For the text-containing cell, return its midpoint in [x, y] coordinate format. 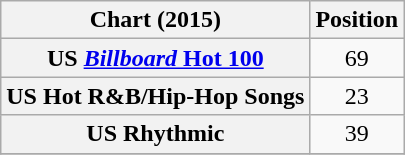
Chart (2015) [156, 20]
US Hot R&B/Hip-Hop Songs [156, 96]
23 [357, 96]
US Rhythmic [156, 134]
69 [357, 58]
39 [357, 134]
Position [357, 20]
US Billboard Hot 100 [156, 58]
